Return the [X, Y] coordinate for the center point of the cell that contains the specified text.  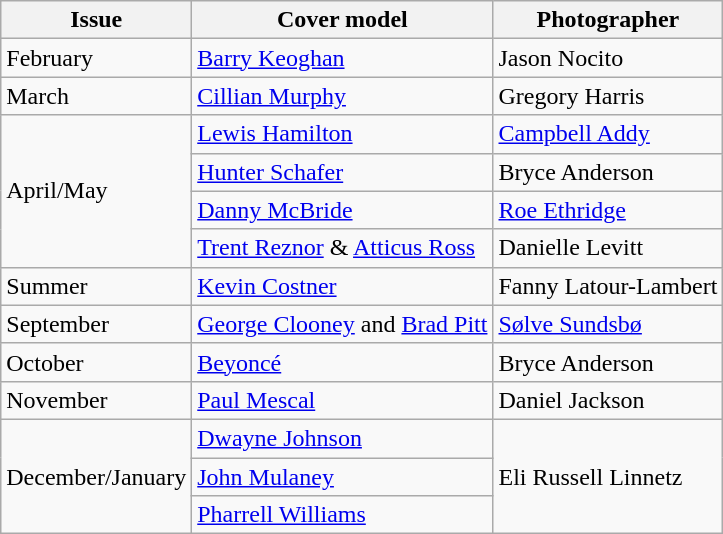
Kevin Costner [342, 286]
Cover model [342, 20]
Danny McBride [342, 210]
George Clooney and Brad Pitt [342, 324]
Campbell Addy [608, 134]
Roe Ethridge [608, 210]
Paul Mescal [342, 400]
Lewis Hamilton [342, 134]
Daniel Jackson [608, 400]
Hunter Schafer [342, 172]
October [96, 362]
Sølve Sundsbø [608, 324]
Gregory Harris [608, 96]
Fanny Latour-Lambert [608, 286]
John Mulaney [342, 477]
Issue [96, 20]
February [96, 58]
December/January [96, 476]
Eli Russell Linnetz [608, 476]
Photographer [608, 20]
Beyoncé [342, 362]
Dwayne Johnson [342, 438]
Summer [96, 286]
March [96, 96]
Danielle Levitt [608, 248]
Cillian Murphy [342, 96]
April/May [96, 191]
Pharrell Williams [342, 515]
September [96, 324]
Barry Keoghan [342, 58]
November [96, 400]
Jason Nocito [608, 58]
Trent Reznor & Atticus Ross [342, 248]
